Return (x, y) of the center of cell containing provided text 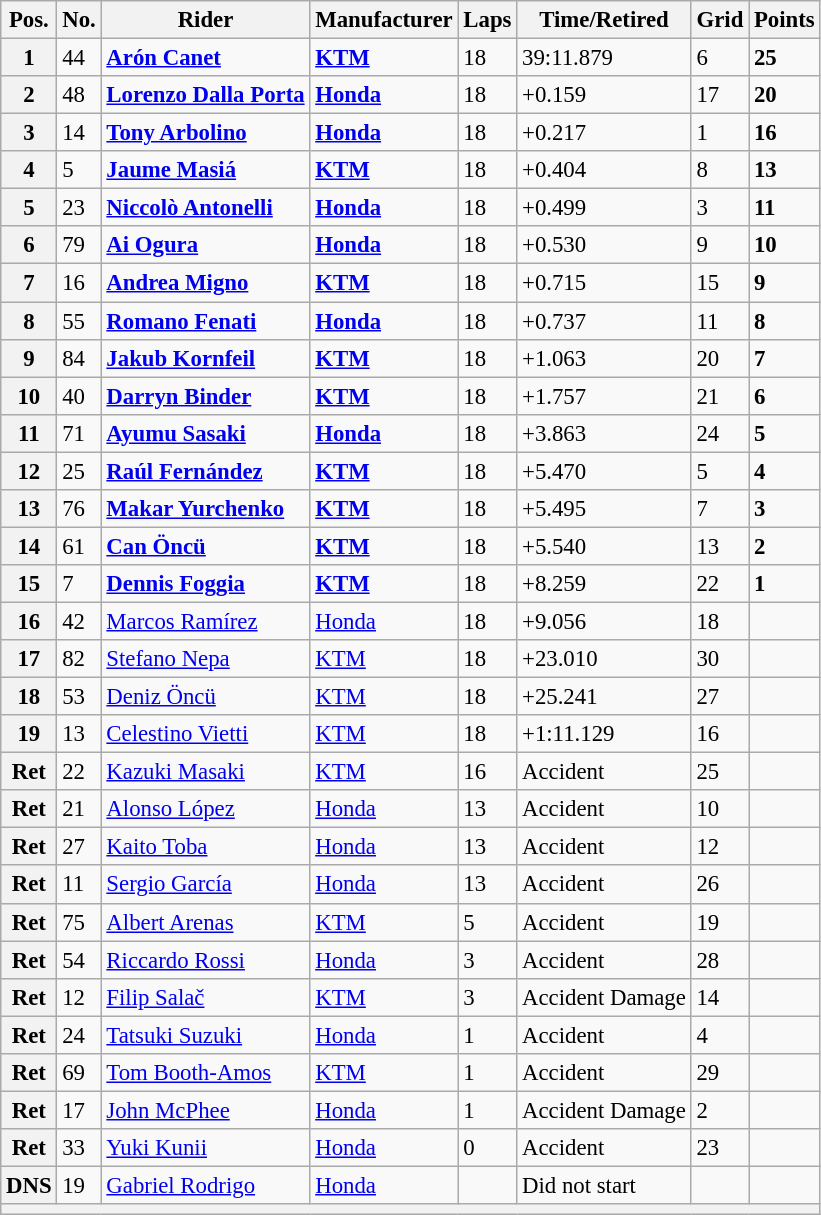
0 (488, 1148)
40 (79, 396)
+0.715 (604, 283)
53 (79, 697)
Tony Arbolino (206, 133)
42 (79, 621)
+0.499 (604, 208)
Rider (206, 20)
Kaito Toba (206, 847)
Deniz Öncü (206, 697)
Jakub Kornfeil (206, 358)
28 (720, 960)
Points (784, 20)
Can Öncü (206, 546)
Gabriel Rodrigo (206, 1185)
+0.217 (604, 133)
Lorenzo Dalla Porta (206, 95)
+0.737 (604, 321)
39:11.879 (604, 58)
48 (79, 95)
+0.530 (604, 245)
Ayumu Sasaki (206, 433)
Filip Salač (206, 997)
+3.863 (604, 433)
+1:11.129 (604, 734)
Stefano Nepa (206, 659)
75 (79, 922)
84 (79, 358)
79 (79, 245)
30 (720, 659)
44 (79, 58)
Dennis Foggia (206, 584)
Marcos Ramírez (206, 621)
+0.159 (604, 95)
DNS (29, 1185)
+5.540 (604, 546)
29 (720, 1073)
+1.757 (604, 396)
+5.470 (604, 471)
Alonso López (206, 809)
Andrea Migno (206, 283)
Riccardo Rossi (206, 960)
Manufacturer (384, 20)
Did not start (604, 1185)
+23.010 (604, 659)
61 (79, 546)
69 (79, 1073)
55 (79, 321)
Albert Arenas (206, 922)
26 (720, 885)
Kazuki Masaki (206, 772)
Sergio García (206, 885)
33 (79, 1148)
Tom Booth-Amos (206, 1073)
Raúl Fernández (206, 471)
76 (79, 509)
+8.259 (604, 584)
+5.495 (604, 509)
Laps (488, 20)
Makar Yurchenko (206, 509)
Darryn Binder (206, 396)
Arón Canet (206, 58)
71 (79, 433)
Tatsuki Suzuki (206, 1035)
Grid (720, 20)
Pos. (29, 20)
+0.404 (604, 170)
Ai Ogura (206, 245)
Niccolò Antonelli (206, 208)
82 (79, 659)
54 (79, 960)
No. (79, 20)
Romano Fenati (206, 321)
Celestino Vietti (206, 734)
Jaume Masiá (206, 170)
Time/Retired (604, 20)
+25.241 (604, 697)
John McPhee (206, 1110)
+1.063 (604, 358)
+9.056 (604, 621)
Yuki Kunii (206, 1148)
